Output the [x, y] coordinate of the center of the cell containing the given text.  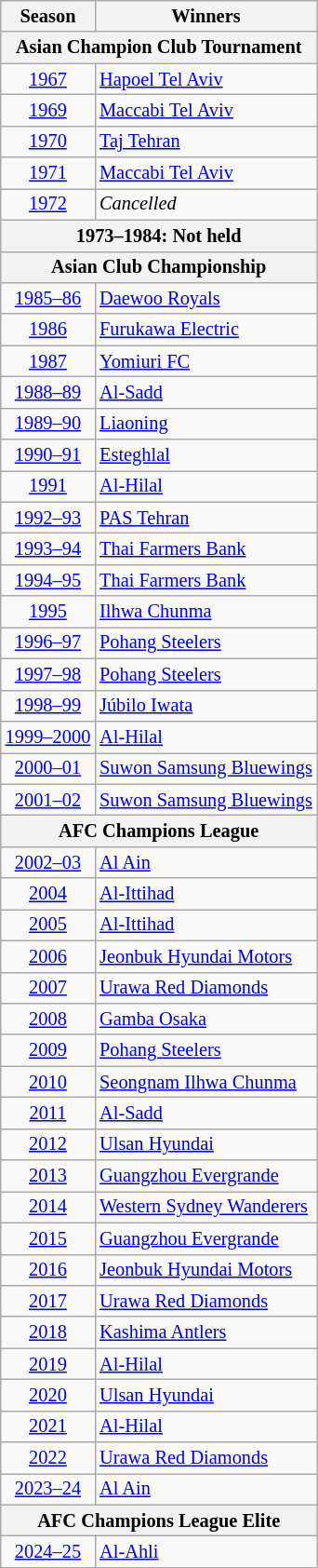
Season [48, 16]
1973–1984: Not held [159, 236]
Taj Tehran [206, 142]
2023–24 [48, 1489]
2017 [48, 1301]
2002–03 [48, 862]
Júbilo Iwata [206, 706]
Cancelled [206, 204]
2014 [48, 1207]
2008 [48, 1019]
Liaoning [206, 424]
2016 [48, 1270]
Winners [206, 16]
Asian Champion Club Tournament [159, 47]
1990–91 [48, 455]
2019 [48, 1364]
2001–02 [48, 800]
1993–94 [48, 548]
2011 [48, 1113]
2024–25 [48, 1552]
1988–89 [48, 392]
Hapoel Tel Aviv [206, 79]
Kashima Antlers [206, 1332]
1971 [48, 173]
1996–97 [48, 642]
1999–2000 [48, 737]
2009 [48, 1050]
2006 [48, 956]
PAS Tehran [206, 518]
1994–95 [48, 580]
2010 [48, 1082]
2018 [48, 1332]
AFC Champions League [159, 831]
2013 [48, 1176]
2022 [48, 1458]
Seongnam Ilhwa Chunma [206, 1082]
2021 [48, 1426]
Al-Ahli [206, 1552]
1995 [48, 612]
1985–86 [48, 298]
1972 [48, 204]
AFC Champions League Elite [159, 1521]
Daewoo Royals [206, 298]
Esteghlal [206, 455]
1986 [48, 330]
1997–98 [48, 674]
1970 [48, 142]
Furukawa Electric [206, 330]
Asian Club Championship [159, 267]
2015 [48, 1238]
2004 [48, 894]
1987 [48, 361]
1998–99 [48, 706]
1969 [48, 110]
1967 [48, 79]
1989–90 [48, 424]
Yomiuri FC [206, 361]
Gamba Osaka [206, 1019]
Western Sydney Wanderers [206, 1207]
2020 [48, 1395]
2007 [48, 988]
2000–01 [48, 768]
Ilhwa Chunma [206, 612]
2012 [48, 1144]
1992–93 [48, 518]
1991 [48, 486]
2005 [48, 925]
